Extract the (X, Y) coordinate from the center of the cell holding the provided text.  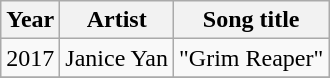
2017 (30, 58)
Year (30, 20)
Janice Yan (117, 58)
Song title (252, 20)
Artist (117, 20)
"Grim Reaper" (252, 58)
